Search for the cell housing the specified text and yield its (X, Y) center coordinate. 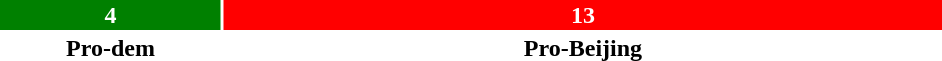
4 (110, 15)
13 (583, 15)
